Capture the cell that displays the provided text and extract its (x, y) central coordinate. 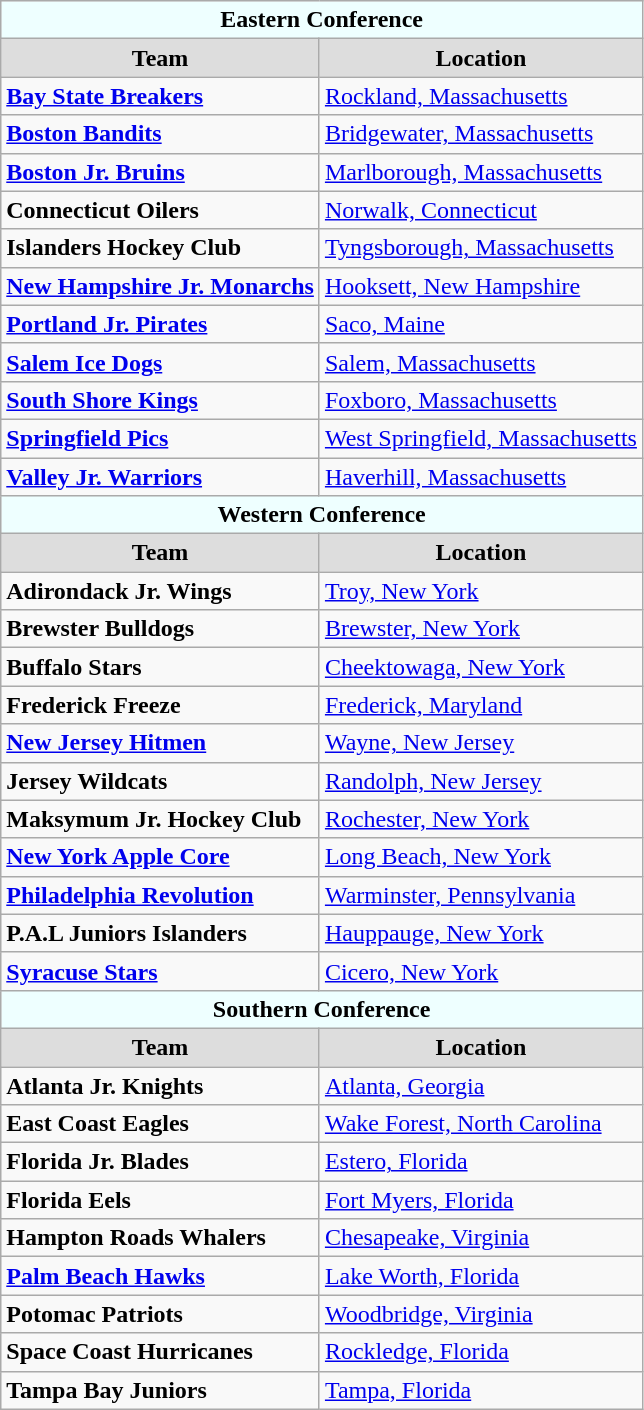
Woodbridge, Virginia (480, 1314)
Eastern Conference (322, 20)
Atlanta Jr. Knights (160, 1085)
Syracuse Stars (160, 971)
Hooksett, New Hampshire (480, 286)
Foxboro, Massachusetts (480, 400)
Springfield Pics (160, 438)
Maksymum Jr. Hockey Club (160, 819)
Warminster, Pennsylvania (480, 895)
Frederick Freeze (160, 705)
Islanders Hockey Club (160, 248)
Wake Forest, North Carolina (480, 1124)
Potomac Patriots (160, 1314)
New Jersey Hitmen (160, 743)
Western Conference (322, 515)
Wayne, New Jersey (480, 743)
Bay State Breakers (160, 96)
Tampa Bay Juniors (160, 1390)
Estero, Florida (480, 1162)
Troy, New York (480, 591)
Connecticut Oilers (160, 210)
Norwalk, Connecticut (480, 210)
Rochester, New York (480, 819)
Chesapeake, Virginia (480, 1238)
Bridgewater, Massachusetts (480, 134)
Palm Beach Hawks (160, 1276)
Haverhill, Massachusetts (480, 477)
Rockledge, Florida (480, 1352)
Boston Jr. Bruins (160, 172)
Long Beach, New York (480, 857)
West Springfield, Massachusetts (480, 438)
Boston Bandits (160, 134)
Florida Jr. Blades (160, 1162)
Frederick, Maryland (480, 705)
Valley Jr. Warriors (160, 477)
Cheektowaga, New York (480, 667)
Space Coast Hurricanes (160, 1352)
Lake Worth, Florida (480, 1276)
Rockland, Massachusetts (480, 96)
Saco, Maine (480, 324)
South Shore Kings (160, 400)
Salem Ice Dogs (160, 362)
Cicero, New York (480, 971)
Atlanta, Georgia (480, 1085)
New Hampshire Jr. Monarchs (160, 286)
Fort Myers, Florida (480, 1200)
Marlborough, Massachusetts (480, 172)
Southern Conference (322, 1009)
Philadelphia Revolution (160, 895)
Brewster Bulldogs (160, 629)
East Coast Eagles (160, 1124)
Salem, Massachusetts (480, 362)
New York Apple Core (160, 857)
Hampton Roads Whalers (160, 1238)
Jersey Wildcats (160, 781)
Randolph, New Jersey (480, 781)
Buffalo Stars (160, 667)
Tampa, Florida (480, 1390)
Brewster, New York (480, 629)
Portland Jr. Pirates (160, 324)
Adirondack Jr. Wings (160, 591)
Tyngsborough, Massachusetts (480, 248)
Florida Eels (160, 1200)
P.A.L Juniors Islanders (160, 933)
Hauppauge, New York (480, 933)
